Output the [X, Y] coordinate of the center of the cell containing the given text.  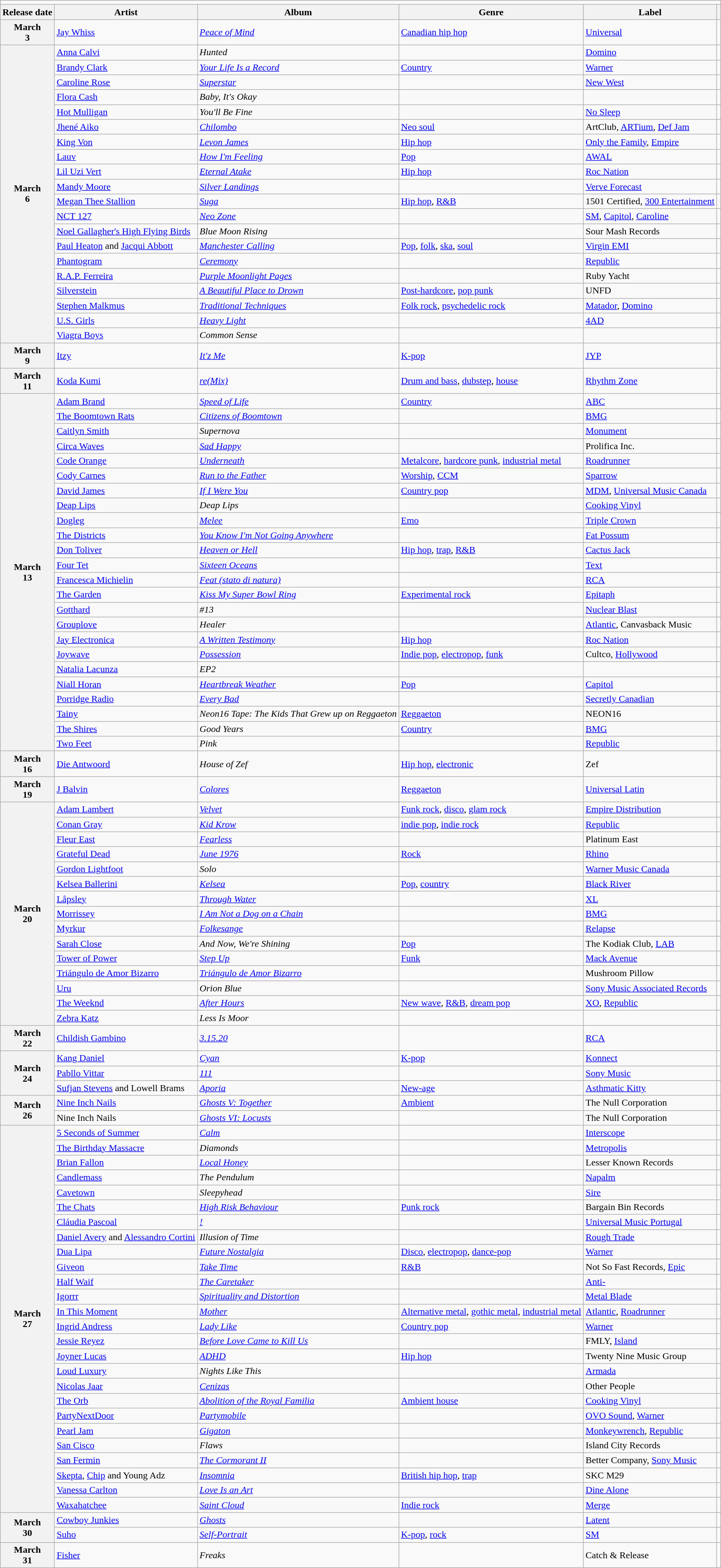
A Written Testimony [298, 639]
March9 [27, 355]
Kid Krow [298, 824]
Zef [650, 764]
Two Feet [126, 744]
Virgin EMI [650, 246]
Metropolis [650, 1147]
Alternative metal, gothic metal, industrial metal [491, 1311]
Fat Possum [650, 535]
Jessie Reyez [126, 1341]
Kelsea [298, 884]
Flora Cash [126, 97]
March13 [27, 572]
The Shires [126, 729]
Cyan [298, 1058]
Label [650, 12]
Colores [298, 789]
Itzy [126, 355]
Atlantic, Roadrunner [650, 1311]
Genre [491, 12]
Heaven or Hell [298, 550]
Before Love Came to Kill Us [298, 1341]
Kang Daniel [126, 1058]
Secretly Canadian [650, 699]
The Kodiak Club, LAB [650, 943]
Disco, electropop, dance-pop [491, 1252]
Suga [298, 201]
Gordon Lightfoot [126, 869]
The Birthday Massacre [126, 1147]
Brian Fallon [126, 1162]
Sufjan Stevens and Lowell Brams [126, 1088]
Lesser Known Records [650, 1162]
R&B [491, 1267]
Hot Mulligan [126, 112]
You Know I'm Not Going Anywhere [298, 535]
Folkesange [298, 928]
SM [650, 1535]
Cultco, Hollywood [650, 654]
Spirituality and Distortion [298, 1296]
Waxahatchee [126, 1505]
Domino [650, 52]
Joyner Lucas [126, 1356]
EP2 [298, 669]
Hunted [298, 52]
Step Up [298, 958]
Mack Avenue [650, 958]
JYP [650, 355]
Prolifica Inc. [650, 446]
Brandy Clark [126, 67]
Joywave [126, 654]
Sire [650, 1192]
UNFD [650, 291]
House of Zef [298, 764]
Silver Landings [298, 187]
Stephen Malkmus [126, 306]
Pop, country [491, 884]
Artist [126, 12]
Sour Mash Records [650, 231]
Conan Gray [126, 824]
San Cisco [126, 1446]
Relapse [650, 928]
New-age [491, 1088]
Jhené Aiko [126, 127]
Twenty Nine Music Group [650, 1356]
Grouplove [126, 624]
Circa Waves [126, 446]
Indie rock [491, 1505]
The Caretaker [298, 1282]
Illusion of Time [298, 1237]
FMLY, Island [650, 1341]
Funk rock, disco, glam rock [491, 809]
Nuclear Blast [650, 610]
Supernova [298, 431]
If I Were You [298, 491]
Metalcore, hardcore punk, industrial metal [491, 461]
The Chats [126, 1207]
Cláudia Pascoal [126, 1222]
Ruby Yacht [650, 276]
I Am Not a Dog on a Chain [298, 913]
Don Toliver [126, 550]
March19 [27, 789]
No Sleep [650, 112]
Childish Gambino [126, 1038]
Loud Luxury [126, 1371]
Hip hop, trap, R&B [491, 550]
Sony Music [650, 1073]
Folk rock, psychedelic rock [491, 306]
R.A.P. Ferreira [126, 276]
The Pendulum [298, 1177]
Giveon [126, 1267]
#13 [298, 610]
Speed of Life [298, 401]
U.S. Girls [126, 320]
Silverstein [126, 291]
Sixteen Oceans [298, 565]
You'll Be Fine [298, 112]
3.15.20 [298, 1038]
Atlantic, Canvasback Music [650, 624]
Catch & Release [650, 1555]
Through Water [298, 899]
Niall Horan [126, 684]
5 Seconds of Summer [126, 1133]
Låpsley [126, 899]
Indie pop, electropop, funk [491, 654]
Black River [650, 884]
AWAL [650, 156]
Your Life Is a Record [298, 67]
Peace of Mind [298, 32]
The Weeknd [126, 1003]
Roadrunner [650, 461]
Monument [650, 431]
Natalia Lacunza [126, 669]
March30 [27, 1527]
Feat (stato di natura) [298, 580]
Abolition of the Royal Familia [298, 1401]
Dogleg [126, 520]
March22 [27, 1038]
Blue Moon Rising [298, 231]
Self-Portrait [298, 1535]
A Beautiful Place to Drown [298, 291]
Local Honey [298, 1162]
K-pop, rock [491, 1535]
Run to the Father [298, 476]
Jay Electronica [126, 639]
Cavetown [126, 1192]
How I'm Feeling [298, 156]
111 [298, 1073]
Ambient [491, 1103]
Paul Heaton and Jacqui Abbott [126, 246]
Purple Moonlight Pages [298, 276]
Flaws [298, 1446]
Asthmatic Kitty [650, 1088]
Emo [491, 520]
Morrissey [126, 913]
Chilombo [298, 127]
Pabllo Vittar [126, 1073]
Cactus Jack [650, 550]
The Garden [126, 595]
Interscope [650, 1133]
Kelsea Ballerini [126, 884]
New wave, R&B, dream pop [491, 1003]
Metal Blade [650, 1296]
Rhythm Zone [650, 381]
Suho [126, 1535]
British hip hop, trap [491, 1475]
Half Waif [126, 1282]
Ghosts V: Together [298, 1103]
Lauv [126, 156]
Freaks [298, 1555]
Adam Brand [126, 401]
Text [650, 565]
Funk [491, 958]
XL [650, 899]
Napalm [650, 1177]
Cody Carnes [126, 476]
Monkeywrench, Republic [650, 1431]
Matador, Domino [650, 306]
Neon16 Tape: The Kids That Grew up on Reggaeton [298, 714]
Orion Blue [298, 988]
ABC [650, 401]
Island City Records [650, 1446]
Verve Forecast [650, 187]
In This Moment [126, 1311]
XO, Republic [650, 1003]
New West [650, 82]
Epitaph [650, 595]
Possession [298, 654]
re(Mix) [298, 381]
Zebra Katz [126, 1018]
Universal Music Portugal [650, 1222]
Dine Alone [650, 1490]
Good Years [298, 729]
Mushroom Pillow [650, 973]
Drum and bass, dubstep, house [491, 381]
Punk rock [491, 1207]
Caitlyn Smith [126, 431]
1501 Certified, 300 Entertainment [650, 201]
Viagra Boys [126, 335]
Ingrid Andress [126, 1326]
Canadian hip hop [491, 32]
Caroline Rose [126, 82]
Cenizas [298, 1386]
Megan Thee Stallion [126, 201]
Bargain Bin Records [650, 1207]
The Cormorant II [298, 1460]
Every Bad [298, 699]
Velvet [298, 809]
Citizens of Boomtown [298, 416]
Kiss My Super Bowl Ring [298, 595]
Post-hardcore, pop punk [491, 291]
Porridge Radio [126, 699]
NCT 127 [126, 216]
Levon James [298, 142]
PartyNextDoor [126, 1415]
Ghosts VI: Locusts [298, 1118]
Neo Zone [298, 216]
Cowboy Junkies [126, 1520]
Nights Like This [298, 1371]
Koda Kumi [126, 381]
Myrkur [126, 928]
Love Is an Art [298, 1490]
Hip hop, R&B [491, 201]
Rhino [650, 854]
Mandy Moore [126, 187]
King Von [126, 142]
Francesca Michielin [126, 580]
Sleepyhead [298, 1192]
Anti- [650, 1282]
Ambient house [491, 1401]
San Fermin [126, 1460]
Fleur East [126, 839]
March6 [27, 194]
Vanessa Carlton [126, 1490]
Die Antwoord [126, 764]
Gigaton [298, 1431]
Fisher [126, 1555]
After Hours [298, 1003]
Sad Happy [298, 446]
Superstar [298, 82]
March20 [27, 914]
Manchester Calling [298, 246]
Underneath [298, 461]
Universal Latin [650, 789]
Daniel Avery and Alessandro Cortini [126, 1237]
Fearless [298, 839]
Sarah Close [126, 943]
Heavy Light [298, 320]
Worship, CCM [491, 476]
Healer [298, 624]
SKC M29 [650, 1475]
June 1976 [298, 854]
March31 [27, 1555]
Calm [298, 1133]
Uru [126, 988]
March24 [27, 1073]
Partymobile [298, 1415]
Tower of Power [126, 958]
Nicolas Jaar [126, 1386]
Code Orange [126, 461]
Common Sense [298, 335]
Universal [650, 32]
March3 [27, 32]
Triple Crown [650, 520]
Baby, It's Okay [298, 97]
March11 [27, 381]
Warner Music Canada [650, 869]
And Now, We're Shining [298, 943]
Tainy [126, 714]
Ghosts [298, 1520]
Armada [650, 1371]
Neo soul [491, 127]
Solo [298, 869]
Album [298, 12]
Four Tet [126, 565]
Not So Fast Records, Epic [650, 1267]
High Risk Behaviour [298, 1207]
Pearl Jam [126, 1431]
Ceremony [298, 261]
ArtClub, ARTium, Def Jam [650, 127]
Hip hop, electronic [491, 764]
Capitol [650, 684]
J Balvin [126, 789]
Sparrow [650, 476]
Experimental rock [491, 595]
The Districts [126, 535]
Other People [650, 1386]
Platinum East [650, 839]
Phantogram [126, 261]
David James [126, 491]
Mother [298, 1311]
indie pop, indie rock [491, 824]
Better Company, Sony Music [650, 1460]
Noel Gallagher's High Flying Birds [126, 231]
Only the Family, Empire [650, 142]
March16 [27, 764]
SM, Capitol, Caroline [650, 216]
Anna Calvi [126, 52]
Traditional Techniques [298, 306]
The Orb [126, 1401]
Melee [298, 520]
Lady Like [298, 1326]
Pop, folk, ska, soul [491, 246]
Adam Lambert [126, 809]
Less Is Moor [298, 1018]
Rock [491, 854]
Empire Distribution [650, 809]
Lil Uzi Vert [126, 171]
Heartbreak Weather [298, 684]
March26 [27, 1110]
It'z Me [298, 355]
Aporia [298, 1088]
Konnect [650, 1058]
Insomnia [298, 1475]
NEON16 [650, 714]
Take Time [298, 1267]
Jay Whiss [126, 32]
Latent [650, 1520]
March27 [27, 1319]
Sony Music Associated Records [650, 988]
Igorrr [126, 1296]
Candlemass [126, 1177]
Gotthard [126, 610]
ADHD [298, 1356]
Skepta, Chip and Young Adz [126, 1475]
Merge [650, 1505]
Eternal Atake [298, 171]
Pink [298, 744]
Release date [27, 12]
! [298, 1222]
Grateful Dead [126, 854]
Future Nostalgia [298, 1252]
MDM, Universal Music Canada [650, 491]
OVO Sound, Warner [650, 1415]
Dua Lipa [126, 1252]
Rough Trade [650, 1237]
4AD [650, 320]
Saint Cloud [298, 1505]
The Boomtown Rats [126, 416]
Diamonds [298, 1147]
